Find where the given text appears and provide that cell's center as (X, Y) coordinate. 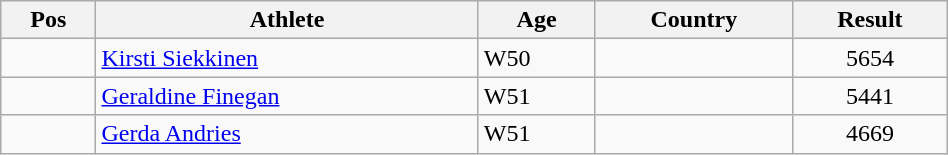
Pos (48, 20)
4669 (870, 134)
Gerda Andries (287, 134)
Athlete (287, 20)
Age (536, 20)
5654 (870, 58)
Kirsti Siekkinen (287, 58)
5441 (870, 96)
W50 (536, 58)
Result (870, 20)
Geraldine Finegan (287, 96)
Country (694, 20)
